Scan for the cell matching the given text and deliver its [x, y] coordinate at center. 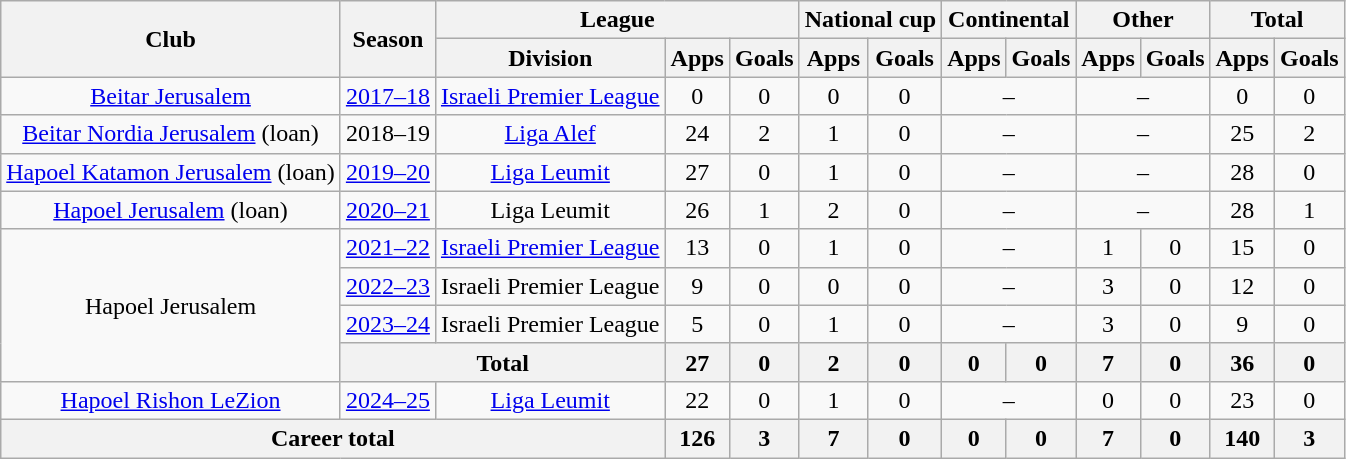
5 [697, 324]
12 [1242, 286]
13 [697, 248]
Hapoel Jerusalem [171, 305]
2023–24 [388, 324]
Hapoel Rishon LeZion [171, 400]
Division [550, 58]
2017–18 [388, 96]
24 [697, 134]
Hapoel Katamon Jerusalem (loan) [171, 172]
126 [697, 438]
36 [1242, 362]
Beitar Jerusalem [171, 96]
2020–21 [388, 210]
23 [1242, 400]
Liga Alef [550, 134]
2022–23 [388, 286]
2024–25 [388, 400]
140 [1242, 438]
Hapoel Jerusalem (loan) [171, 210]
26 [697, 210]
National cup [870, 20]
2019–20 [388, 172]
22 [697, 400]
Other [1143, 20]
Club [171, 39]
2021–22 [388, 248]
Career total [333, 438]
15 [1242, 248]
Continental [1009, 20]
Season [388, 39]
Beitar Nordia Jerusalem (loan) [171, 134]
2018–19 [388, 134]
League [617, 20]
25 [1242, 134]
